Capture the cell that displays the provided text and extract its (x, y) central coordinate. 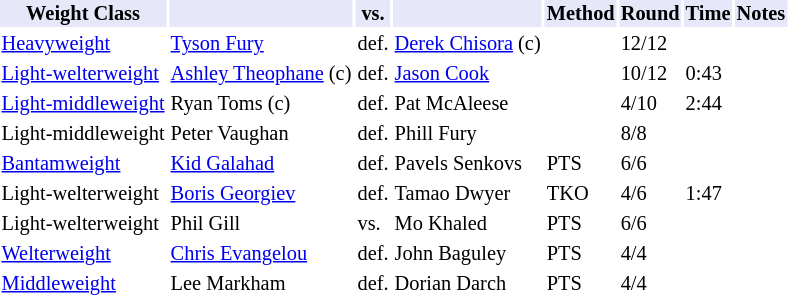
2:44 (708, 104)
10/12 (650, 74)
Welterweight (83, 254)
Method (580, 14)
Pat McAleese (468, 104)
Peter Vaughan (261, 134)
Time (708, 14)
John Baguley (468, 254)
4/6 (650, 194)
Boris Georgiev (261, 194)
Ashley Theophane (c) (261, 74)
12/12 (650, 44)
4/4 (650, 254)
4/10 (650, 104)
Weight Class (83, 14)
Tyson Fury (261, 44)
Jason Cook (468, 74)
Phil Gill (261, 224)
Tamao Dwyer (468, 194)
Phill Fury (468, 134)
1:47 (708, 194)
Ryan Toms (c) (261, 104)
Derek Chisora (c) (468, 44)
8/8 (650, 134)
Bantamweight (83, 164)
Chris Evangelou (261, 254)
Pavels Senkovs (468, 164)
Mo Khaled (468, 224)
Kid Galahad (261, 164)
Round (650, 14)
TKO (580, 194)
0:43 (708, 74)
Heavyweight (83, 44)
Notes (761, 14)
